Pinpoint the cell where the given text exists, returning its (X, Y) midpoint coordinate. 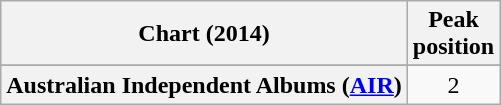
2 (453, 85)
Chart (2014) (204, 34)
Australian Independent Albums (AIR) (204, 85)
Peakposition (453, 34)
